Find where the given text appears and provide that cell's center as [x, y] coordinate. 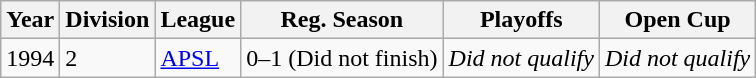
1994 [30, 58]
Playoffs [521, 20]
Open Cup [677, 20]
Division [108, 20]
APSL [198, 58]
League [198, 20]
2 [108, 58]
0–1 (Did not finish) [342, 58]
Reg. Season [342, 20]
Year [30, 20]
